Determine the [x, y] coordinate at the center of the cell enclosing the given text.  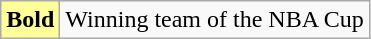
Bold [30, 20]
Winning team of the NBA Cup [214, 20]
